Return the [x, y] coordinate for the center point of the cell that contains the specified text.  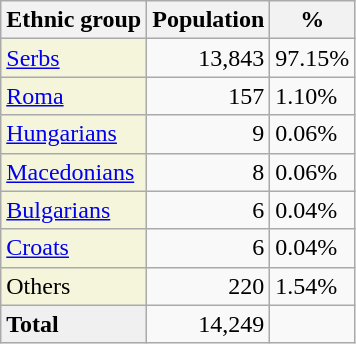
Ethnic group [74, 20]
Hungarians [74, 134]
14,249 [208, 324]
Total [74, 324]
Bulgarians [74, 210]
Croats [74, 248]
Serbs [74, 58]
Macedonians [74, 172]
8 [208, 172]
% [312, 20]
Roma [74, 96]
1.54% [312, 286]
13,843 [208, 58]
Population [208, 20]
Others [74, 286]
1.10% [312, 96]
9 [208, 134]
97.15% [312, 58]
220 [208, 286]
157 [208, 96]
